From the cell containing the given text, extract its center point as (X, Y) coordinate. 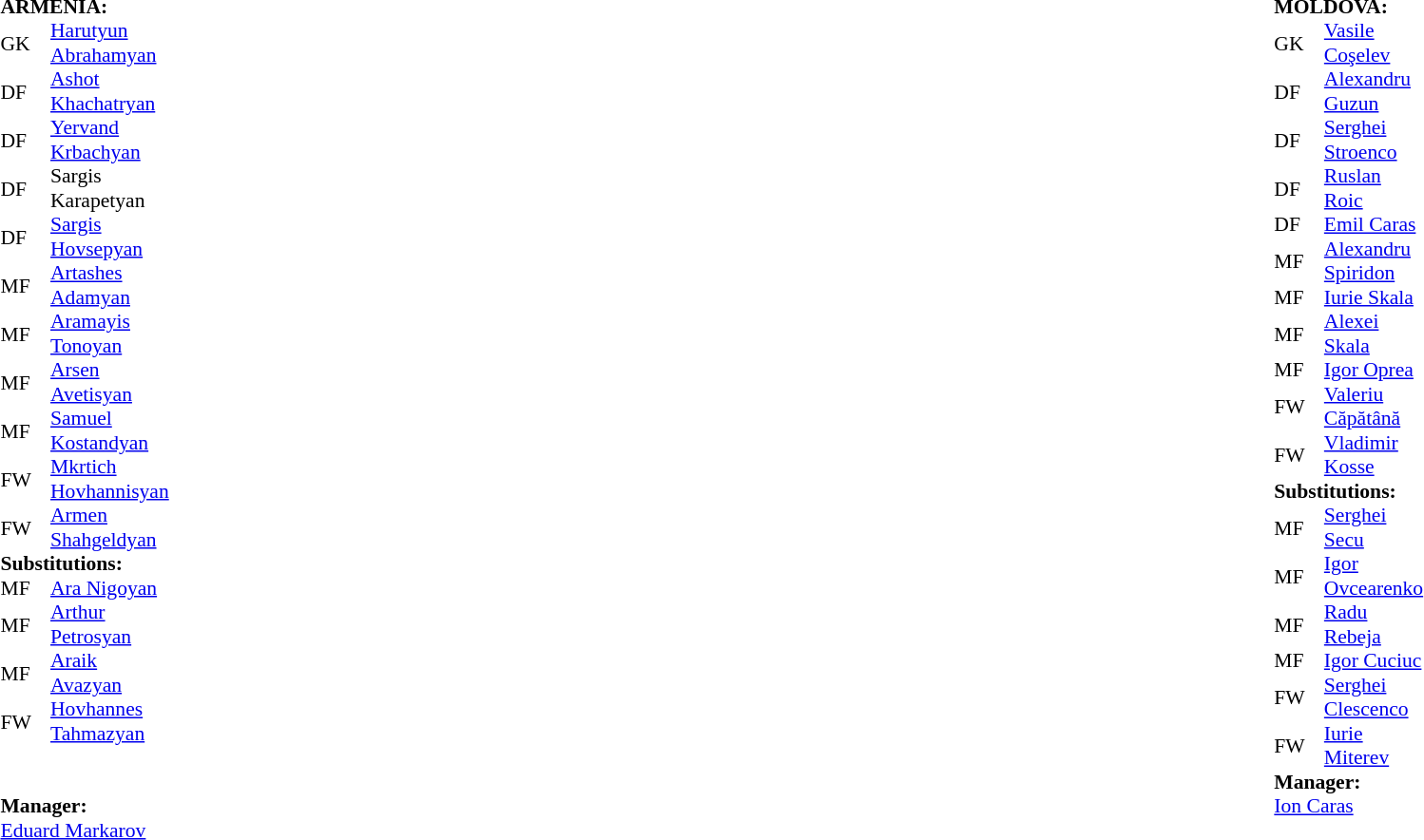
Serghei Secu (1374, 528)
Armen Shahgeldyan (110, 528)
Serghei Stroenco (1374, 141)
Ion Caras (1348, 807)
Sargis Karapetyan (110, 188)
Mkrtich Hovhannisyan (110, 479)
Yervand Krbachyan (110, 141)
Vladimir Kosse (1374, 454)
Artashes Adamyan (110, 285)
Ara Nigoyan (110, 588)
Vasile Coşelev (1374, 44)
Igor Oprea (1374, 370)
Arthur Petrosyan (110, 625)
Igor Ovcearenko (1374, 576)
Samuel Kostandyan (110, 431)
Radu Rebeja (1374, 625)
Valeriu Căpătână (1374, 407)
Harutyun Abrahamyan (110, 44)
Sargis Hovsepyan (110, 238)
Serghei Clescenco (1374, 697)
Igor Cuciuc (1374, 660)
Emil Caras (1374, 225)
Alexandru Spiridon (1374, 260)
Arsen Avetisyan (110, 382)
Alexei Skala (1374, 334)
Iurie Skala (1374, 297)
Ruslan Roic (1374, 188)
Iurie Miterev (1374, 745)
Alexandru Guzun (1374, 91)
Ashot Khachatryan (110, 91)
Aramayis Tonoyan (110, 334)
Araik Avazyan (110, 673)
Hovhannes Tahmazyan (110, 722)
